Pinpoint the cell where the given text exists, returning its [X, Y] midpoint coordinate. 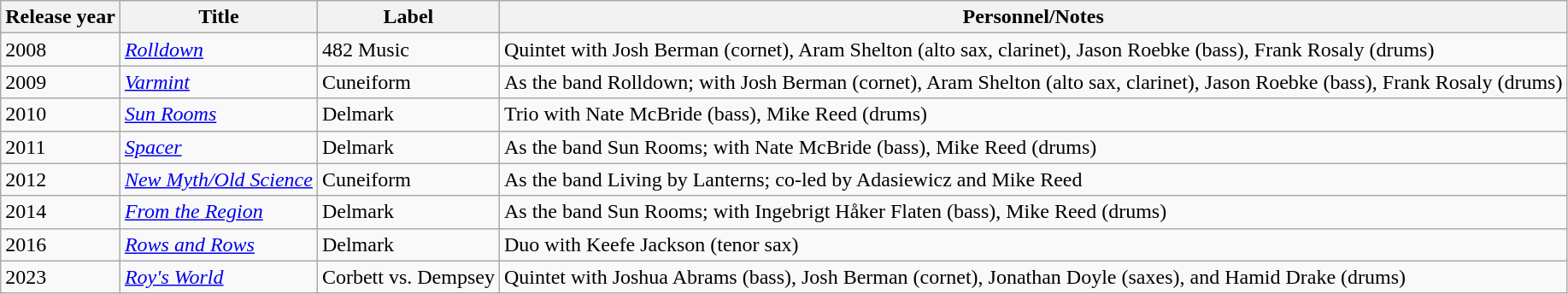
Personnel/Notes [1033, 17]
As the band Sun Rooms; with Nate McBride (bass), Mike Reed (drums) [1033, 147]
As the band Rolldown; with Josh Berman (cornet), Aram Shelton (alto sax, clarinet), Jason Roebke (bass), Frank Rosaly (drums) [1033, 82]
482 Music [408, 50]
Spacer [219, 147]
Quintet with Josh Berman (cornet), Aram Shelton (alto sax, clarinet), Jason Roebke (bass), Frank Rosaly (drums) [1033, 50]
Corbett vs. Dempsey [408, 277]
2014 [61, 212]
2010 [61, 115]
Roy's World [219, 277]
Title [219, 17]
Trio with Nate McBride (bass), Mike Reed (drums) [1033, 115]
New Myth/Old Science [219, 179]
As the band Sun Rooms; with Ingebrigt Håker Flaten (bass), Mike Reed (drums) [1033, 212]
Varmint [219, 82]
Rows and Rows [219, 244]
Duo with Keefe Jackson (tenor sax) [1033, 244]
2011 [61, 147]
Sun Rooms [219, 115]
2009 [61, 82]
2008 [61, 50]
2016 [61, 244]
2012 [61, 179]
2023 [61, 277]
From the Region [219, 212]
Quintet with Joshua Abrams (bass), Josh Berman (cornet), Jonathan Doyle (saxes), and Hamid Drake (drums) [1033, 277]
As the band Living by Lanterns; co-led by Adasiewicz and Mike Reed [1033, 179]
Release year [61, 17]
Rolldown [219, 50]
Label [408, 17]
